Find where the given text appears and provide that cell's center as [x, y] coordinate. 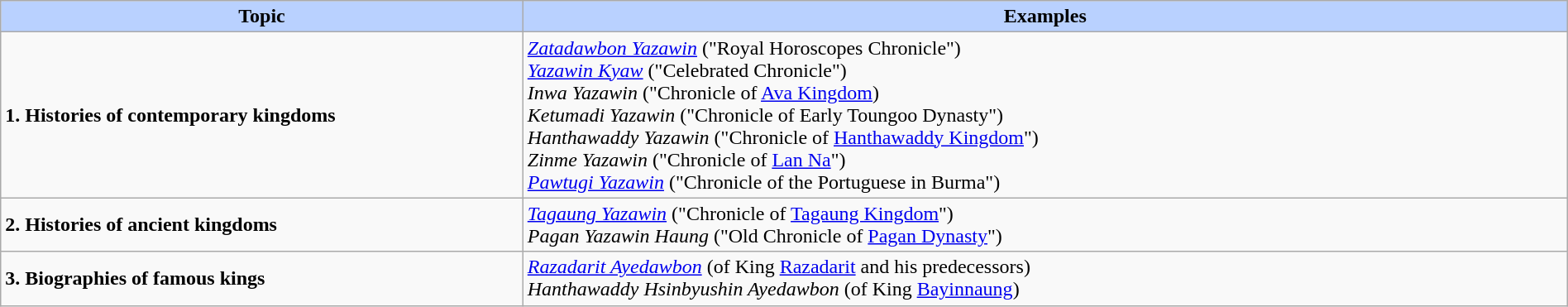
Topic [262, 17]
3. Biographies of famous kings [262, 278]
2. Histories of ancient kingdoms [262, 225]
Examples [1045, 17]
Tagaung Yazawin ("Chronicle of Tagaung Kingdom") Pagan Yazawin Haung ("Old Chronicle of Pagan Dynasty") [1045, 225]
1. Histories of contemporary kingdoms [262, 115]
Razadarit Ayedawbon (of King Razadarit and his predecessors) Hanthawaddy Hsinbyushin Ayedawbon (of King Bayinnaung) [1045, 278]
